Identify which cell holds the provided text, then report its [X, Y] central coordinate. 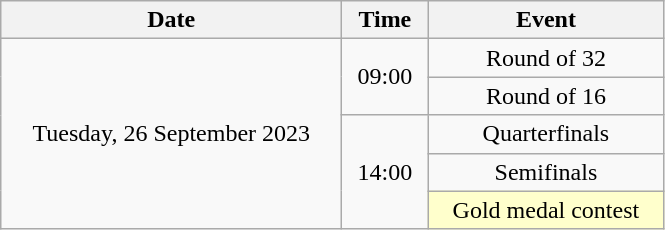
Time [385, 20]
Quarterfinals [546, 134]
09:00 [385, 77]
Semifinals [546, 172]
Round of 16 [546, 96]
Round of 32 [546, 58]
Gold medal contest [546, 210]
Date [172, 20]
Tuesday, 26 September 2023 [172, 134]
Event [546, 20]
14:00 [385, 172]
